Output the (X, Y) coordinate of the center of the cell containing the given text.  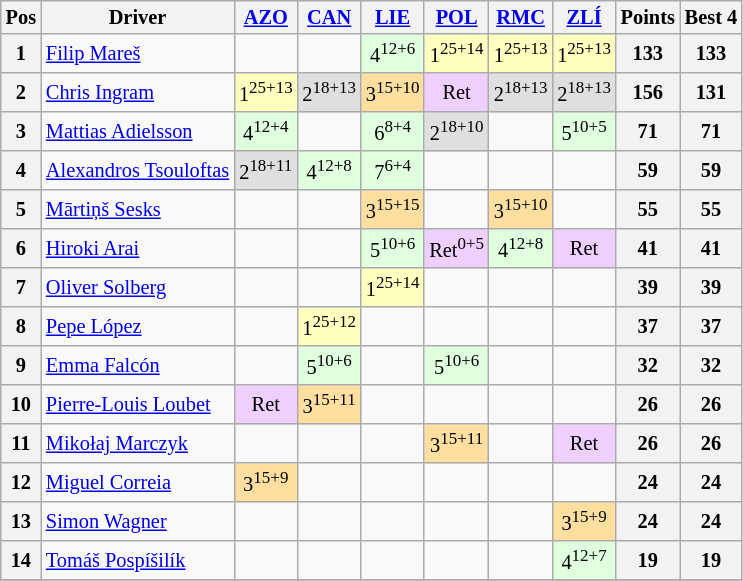
315+15 (392, 210)
POL (456, 17)
131 (711, 92)
7 (21, 288)
6 (21, 248)
Emma Falcón (138, 366)
3 (21, 132)
AZO (266, 17)
412+6 (392, 54)
Tomáš Pospíšilík (138, 560)
5 (21, 210)
Miguel Correia (138, 482)
76+4 (392, 170)
9 (21, 366)
Filip Mareš (138, 54)
Mattias Adielsson (138, 132)
10 (21, 404)
412+7 (584, 560)
Mikołaj Marczyk (138, 444)
Best 4 (711, 17)
Simon Wagner (138, 520)
12 (21, 482)
RMC (520, 17)
13 (21, 520)
Driver (138, 17)
Pierre-Louis Loubet (138, 404)
8 (21, 326)
68+4 (392, 132)
Mārtiņš Sesks (138, 210)
14 (21, 560)
4 (21, 170)
Pepe López (138, 326)
11 (21, 444)
510+5 (584, 132)
2 (21, 92)
Pos (21, 17)
Points (648, 17)
156 (648, 92)
Oliver Solberg (138, 288)
218+11 (266, 170)
LIE (392, 17)
412+4 (266, 132)
125+12 (328, 326)
CAN (328, 17)
Hiroki Arai (138, 248)
Alexandros Tsouloftas (138, 170)
ZLÍ (584, 17)
Chris Ingram (138, 92)
218+10 (456, 132)
Ret0+5 (456, 248)
1 (21, 54)
